Identify which cell holds the provided text, then report its (X, Y) central coordinate. 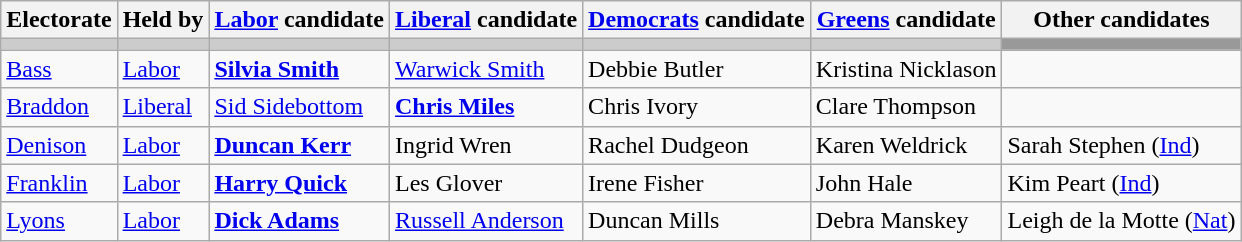
Electorate (59, 20)
John Hale (906, 183)
Clare Thompson (906, 107)
Held by (163, 20)
Harry Quick (300, 183)
Other candidates (1122, 20)
Liberal (163, 107)
Sarah Stephen (Ind) (1122, 145)
Les Glover (486, 183)
Franklin (59, 183)
Chris Ivory (697, 107)
Kristina Nicklason (906, 69)
Denison (59, 145)
Greens candidate (906, 20)
Chris Miles (486, 107)
Democrats candidate (697, 20)
Ingrid Wren (486, 145)
Rachel Dudgeon (697, 145)
Warwick Smith (486, 69)
Labor candidate (300, 20)
Bass (59, 69)
Sid Sidebottom (300, 107)
Debbie Butler (697, 69)
Karen Weldrick (906, 145)
Liberal candidate (486, 20)
Duncan Mills (697, 221)
Kim Peart (Ind) (1122, 183)
Irene Fisher (697, 183)
Debra Manskey (906, 221)
Dick Adams (300, 221)
Lyons (59, 221)
Braddon (59, 107)
Silvia Smith (300, 69)
Russell Anderson (486, 221)
Duncan Kerr (300, 145)
Leigh de la Motte (Nat) (1122, 221)
